Provide the (X, Y) coordinate of the cell's center where the given text is located.  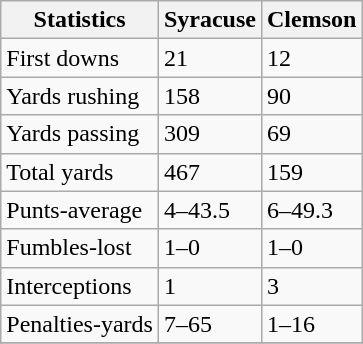
3 (311, 286)
159 (311, 172)
1–16 (311, 324)
Interceptions (80, 286)
Syracuse (210, 20)
First downs (80, 58)
69 (311, 134)
Yards passing (80, 134)
Clemson (311, 20)
Yards rushing (80, 96)
4–43.5 (210, 210)
12 (311, 58)
Punts-average (80, 210)
309 (210, 134)
Total yards (80, 172)
21 (210, 58)
1 (210, 286)
6–49.3 (311, 210)
Penalties-yards (80, 324)
7–65 (210, 324)
158 (210, 96)
Statistics (80, 20)
Fumbles-lost (80, 248)
467 (210, 172)
90 (311, 96)
